Capture the cell that displays the provided text and extract its (X, Y) central coordinate. 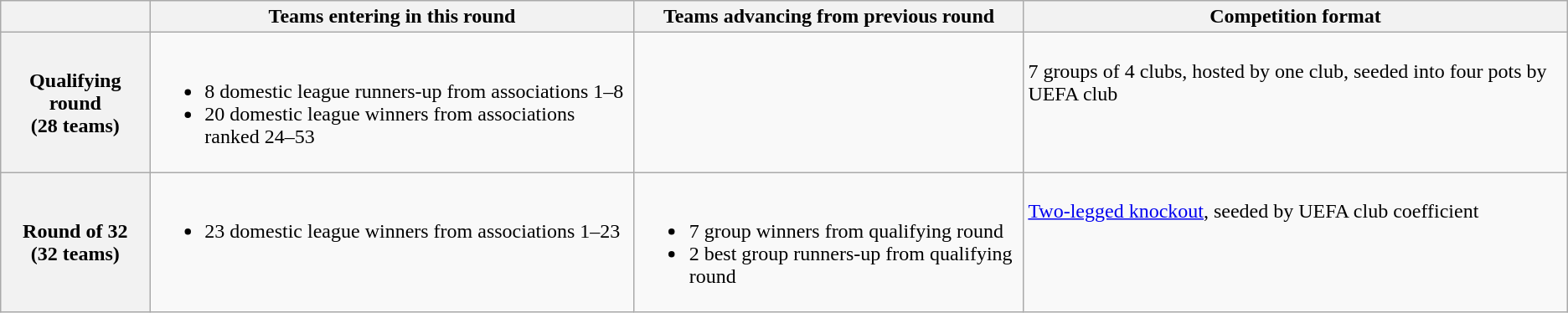
Teams entering in this round (392, 17)
7 groups of 4 clubs, hosted by one club, seeded into four pots by UEFA club (1295, 102)
23 domestic league winners from associations 1–23 (392, 243)
Teams advancing from previous round (829, 17)
8 domestic league runners-up from associations 1–820 domestic league winners from associations ranked 24–53 (392, 102)
Two-legged knockout, seeded by UEFA club coefficient (1295, 243)
Qualifying round (28 teams) (75, 102)
Competition format (1295, 17)
7 group winners from qualifying round2 best group runners-up from qualifying round (829, 243)
Round of 32 (32 teams) (75, 243)
